Identify which cell holds the provided text, then report its (x, y) central coordinate. 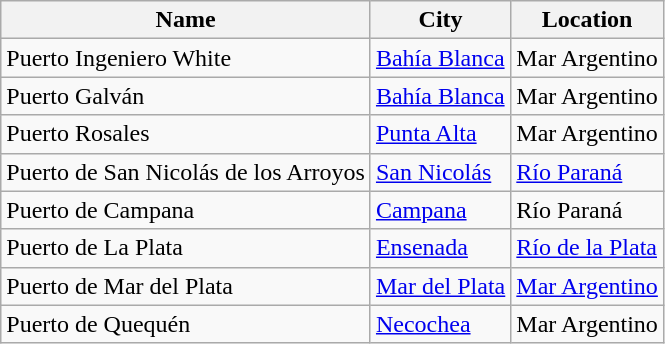
Puerto Ingeniero White (186, 58)
Puerto Galván (186, 96)
Mar del Plata (440, 286)
Location (588, 20)
Puerto de San Nicolás de los Arroyos (186, 172)
Río de la Plata (588, 248)
Campana (440, 210)
Puerto de Campana (186, 210)
Ensenada (440, 248)
Necochea (440, 324)
City (440, 20)
Puerto de Mar del Plata (186, 286)
Punta Alta (440, 134)
Puerto Rosales (186, 134)
Puerto de Quequén (186, 324)
Puerto de La Plata (186, 248)
Name (186, 20)
San Nicolás (440, 172)
